Identify which cell holds the provided text, then report its [x, y] central coordinate. 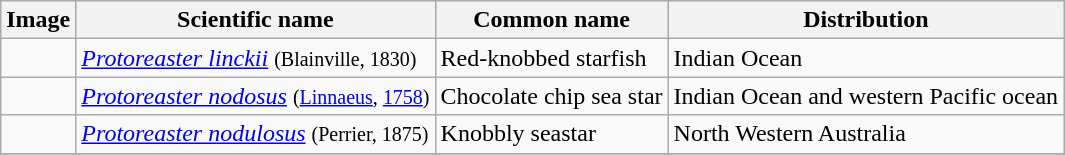
Red-knobbed starfish [552, 58]
Protoreaster nodulosus (Perrier, 1875) [256, 134]
Protoreaster nodosus (Linnaeus, 1758) [256, 96]
Image [38, 20]
Knobbly seastar [552, 134]
North Western Australia [866, 134]
Indian Ocean and western Pacific ocean [866, 96]
Protoreaster linckii (Blainville, 1830) [256, 58]
Indian Ocean [866, 58]
Scientific name [256, 20]
Common name [552, 20]
Distribution [866, 20]
Chocolate chip sea star [552, 96]
